Provide the (x, y) coordinate of the cell's center where the given text is located.  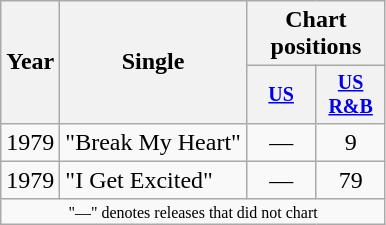
Chart positions (316, 34)
US (280, 94)
"Break My Heart" (154, 142)
USR&B (350, 94)
"—" denotes releases that did not chart (194, 211)
Single (154, 62)
Year (30, 62)
"I Get Excited" (154, 180)
9 (350, 142)
79 (350, 180)
